Return the [x, y] coordinate for the center point of the cell that contains the specified text.  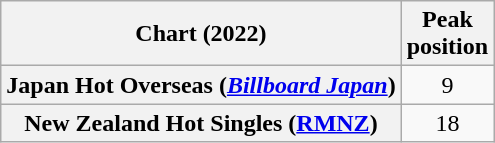
Japan Hot Overseas (Billboard Japan) [201, 85]
Chart (2022) [201, 34]
New Zealand Hot Singles (RMNZ) [201, 123]
Peakposition [447, 34]
9 [447, 85]
18 [447, 123]
